Output the (X, Y) coordinate of the center of the cell containing the given text.  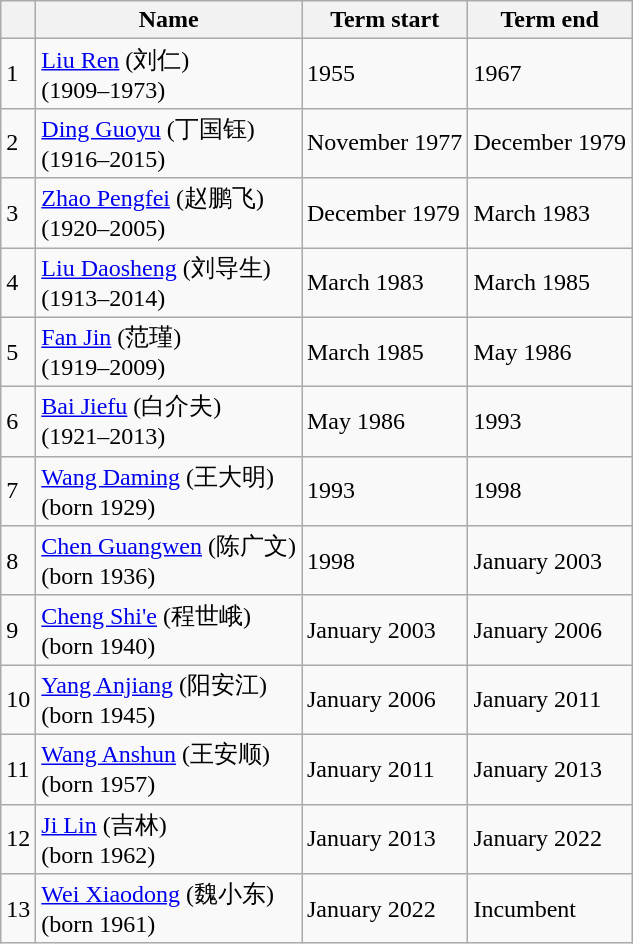
Fan Jin (范瑾)(1919–2009) (169, 352)
Wang Daming (王大明)(born 1929) (169, 491)
Zhao Pengfei (赵鹏飞)(1920–2005) (169, 213)
Yang Anjiang (阳安江)(born 1945) (169, 700)
11 (18, 769)
7 (18, 491)
5 (18, 352)
Term end (550, 20)
Cheng Shi'e (程世峨)(born 1940) (169, 630)
Liu Daosheng (刘导生)(1913–2014) (169, 283)
4 (18, 283)
6 (18, 422)
Ji Lin (吉林)(born 1962) (169, 839)
Liu Ren (刘仁)(1909–1973) (169, 74)
Term start (385, 20)
1 (18, 74)
1967 (550, 74)
9 (18, 630)
2 (18, 143)
3 (18, 213)
Name (169, 20)
Incumbent (550, 909)
Chen Guangwen (陈广文)(born 1936) (169, 561)
8 (18, 561)
November 1977 (385, 143)
13 (18, 909)
Ding Guoyu (丁国钰)(1916–2015) (169, 143)
Wang Anshun (王安顺)(born 1957) (169, 769)
10 (18, 700)
Bai Jiefu (白介夫)(1921–2013) (169, 422)
12 (18, 839)
Wei Xiaodong (魏小东)(born 1961) (169, 909)
1955 (385, 74)
